From the cell containing the given text, extract its center point as (X, Y) coordinate. 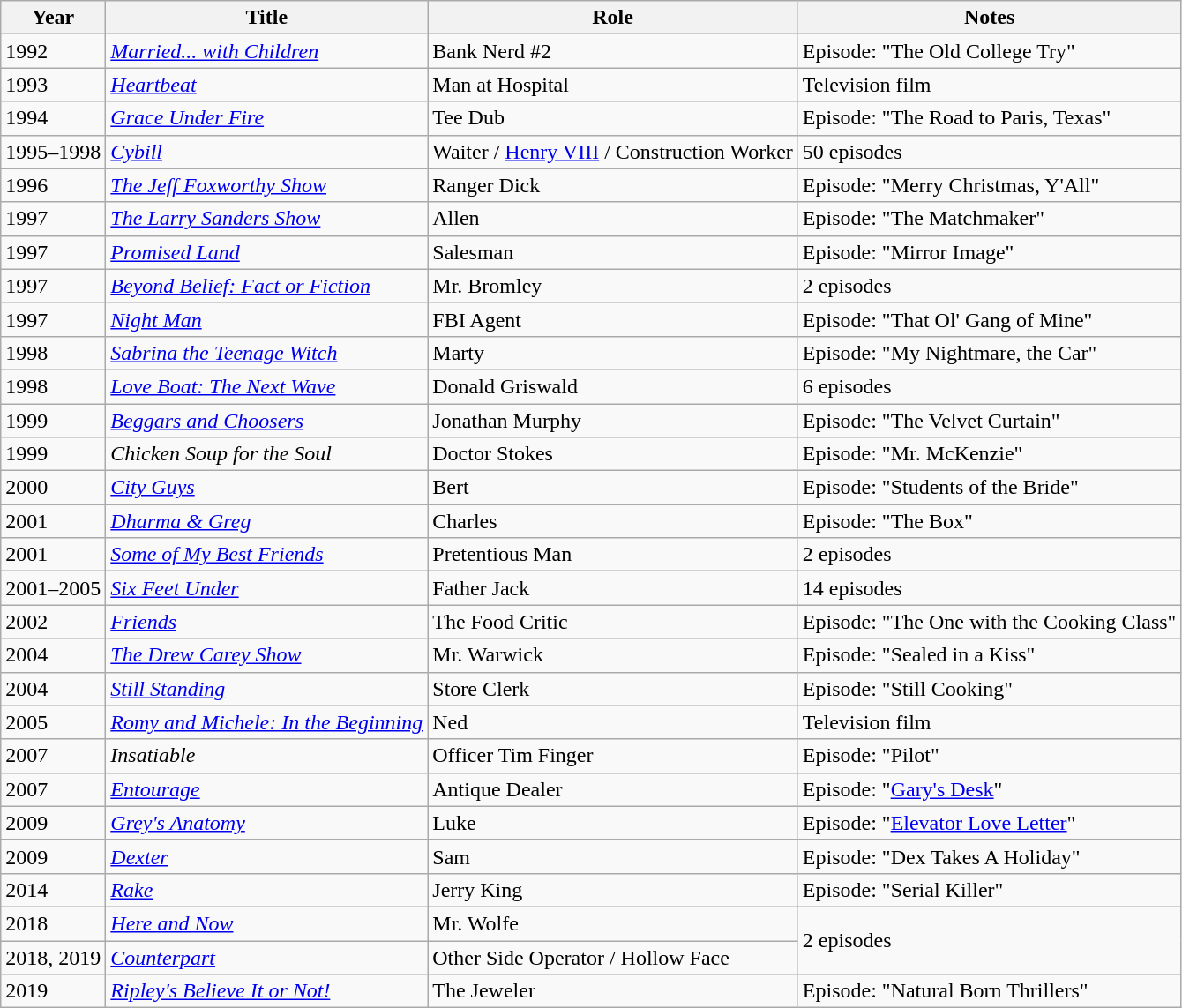
FBI Agent (613, 319)
50 episodes (990, 152)
Charles (613, 521)
Pretentious Man (613, 555)
Episode: "Still Cooking" (990, 689)
Chicken Soup for the Soul (266, 454)
1994 (53, 118)
Here and Now (266, 923)
Donald Griswald (613, 386)
Officer Tim Finger (613, 756)
Episode: "Mr. McKenzie" (990, 454)
Friends (266, 622)
Episode: "The Matchmaker" (990, 219)
Notes (990, 18)
Love Boat: The Next Wave (266, 386)
Mr. Wolfe (613, 923)
Episode: "Pilot" (990, 756)
Bert (613, 488)
1996 (53, 185)
Counterpart (266, 957)
Six Feet Under (266, 588)
Bank Nerd #2 (613, 51)
1993 (53, 85)
Jerry King (613, 890)
6 episodes (990, 386)
Ripley's Believe It or Not! (266, 991)
2002 (53, 622)
The Food Critic (613, 622)
Role (613, 18)
Man at Hospital (613, 85)
Grey's Anatomy (266, 823)
Episode: "The Old College Try" (990, 51)
Beyond Belief: Fact or Fiction (266, 286)
Romy and Michele: In the Beginning (266, 722)
Doctor Stokes (613, 454)
2001–2005 (53, 588)
Allen (613, 219)
Married... with Children (266, 51)
Cybill (266, 152)
Sam (613, 856)
2005 (53, 722)
2014 (53, 890)
Luke (613, 823)
Jonathan Murphy (613, 421)
Episode: "The One with the Cooking Class" (990, 622)
Dharma & Greg (266, 521)
Entourage (266, 789)
Salesman (613, 252)
Episode: "The Road to Paris, Texas" (990, 118)
Ned (613, 722)
Rake (266, 890)
Sabrina the Teenage Witch (266, 353)
The Jeff Foxworthy Show (266, 185)
Episode: "Mirror Image" (990, 252)
Episode: "My Nightmare, the Car" (990, 353)
Waiter / Henry VIII / Construction Worker (613, 152)
Title (266, 18)
Episode: "Students of the Bride" (990, 488)
2018, 2019 (53, 957)
1995–1998 (53, 152)
Still Standing (266, 689)
Some of My Best Friends (266, 555)
Episode: "Serial Killer" (990, 890)
Other Side Operator / Hollow Face (613, 957)
Promised Land (266, 252)
Episode: "Natural Born Thrillers" (990, 991)
City Guys (266, 488)
14 episodes (990, 588)
2019 (53, 991)
2000 (53, 488)
Episode: "Gary's Desk" (990, 789)
Antique Dealer (613, 789)
Mr. Bromley (613, 286)
Episode: "Merry Christmas, Y'All" (990, 185)
1992 (53, 51)
Episode: "Elevator Love Letter" (990, 823)
Beggars and Choosers (266, 421)
Episode: "That Ol' Gang of Mine" (990, 319)
Night Man (266, 319)
Ranger Dick (613, 185)
Store Clerk (613, 689)
Episode: "The Box" (990, 521)
Mr. Warwick (613, 655)
The Jeweler (613, 991)
Episode: "The Velvet Curtain" (990, 421)
Tee Dub (613, 118)
Year (53, 18)
Insatiable (266, 756)
Episode: "Dex Takes A Holiday" (990, 856)
Episode: "Sealed in a Kiss" (990, 655)
The Drew Carey Show (266, 655)
Marty (613, 353)
2018 (53, 923)
Grace Under Fire (266, 118)
Dexter (266, 856)
The Larry Sanders Show (266, 219)
Father Jack (613, 588)
Heartbeat (266, 85)
